Output the [x, y] coordinate of the center of the cell containing the given text.  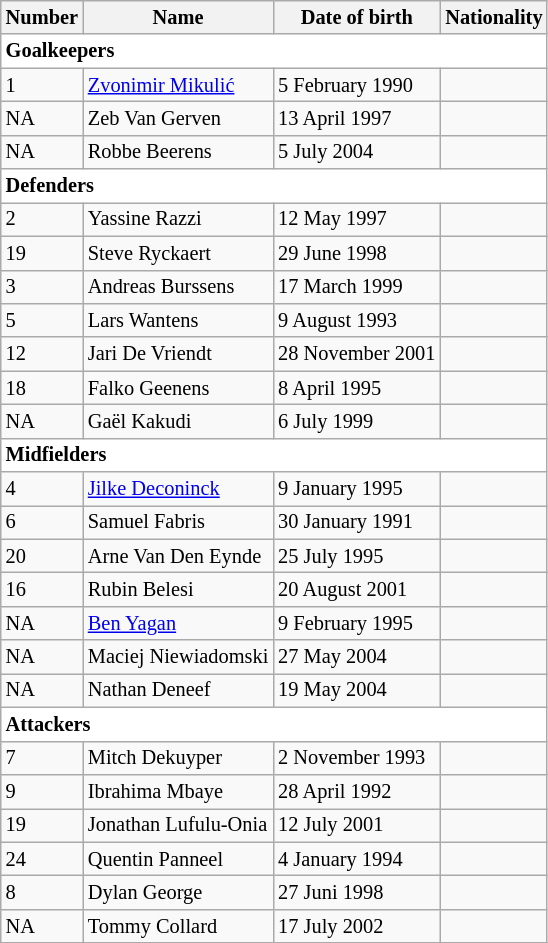
Jari De Vriendt [178, 354]
Jilke Deconinck [178, 489]
5 February 1990 [356, 85]
Arne Van Den Eynde [178, 556]
Defenders [274, 186]
9 [42, 791]
20 August 2001 [356, 589]
16 [42, 589]
Ben Yagan [178, 623]
Yassine Razzi [178, 219]
Ibrahima Mbaye [178, 791]
Tommy Collard [178, 926]
4 [42, 489]
Samuel Fabris [178, 522]
Attackers [274, 724]
9 February 1995 [356, 623]
2 November 1993 [356, 758]
20 [42, 556]
6 July 1999 [356, 421]
Andreas Burssens [178, 287]
Jonathan Lufulu-Onia [178, 825]
5 [42, 320]
28 November 2001 [356, 354]
Rubin Belesi [178, 589]
Midfielders [274, 455]
18 [42, 388]
Date of birth [356, 17]
27 May 2004 [356, 657]
Maciej Niewiadomski [178, 657]
4 January 1994 [356, 859]
9 August 1993 [356, 320]
2 [42, 219]
17 March 1999 [356, 287]
Goalkeepers [274, 51]
Dylan George [178, 892]
Nationality [494, 17]
Mitch Dekuyper [178, 758]
24 [42, 859]
6 [42, 522]
Zeb Van Gerven [178, 118]
Steve Ryckaert [178, 253]
29 June 1998 [356, 253]
9 January 1995 [356, 489]
7 [42, 758]
8 [42, 892]
Zvonimir Mikulić [178, 85]
19 May 2004 [356, 690]
3 [42, 287]
Quentin Panneel [178, 859]
Lars Wantens [178, 320]
30 January 1991 [356, 522]
12 [42, 354]
12 July 2001 [356, 825]
Name [178, 17]
8 April 1995 [356, 388]
27 Juni 1998 [356, 892]
13 April 1997 [356, 118]
Falko Geenens [178, 388]
Number [42, 17]
1 [42, 85]
Robbe Beerens [178, 152]
17 July 2002 [356, 926]
5 July 2004 [356, 152]
25 July 1995 [356, 556]
12 May 1997 [356, 219]
Nathan Deneef [178, 690]
Gaël Kakudi [178, 421]
28 April 1992 [356, 791]
